Extract the (X, Y) coordinate from the center of the cell holding the provided text.  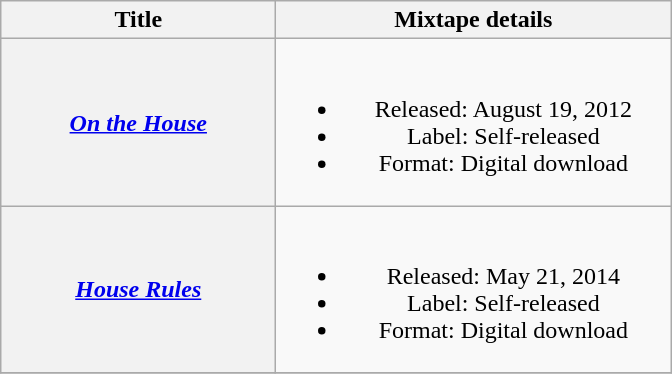
Released: August 19, 2012Label: Self-releasedFormat: Digital download (474, 122)
Mixtape details (474, 20)
House Rules (138, 290)
On the House (138, 122)
Title (138, 20)
Released: May 21, 2014Label: Self-releasedFormat: Digital download (474, 290)
